Output the [X, Y] coordinate of the center of the cell containing the given text.  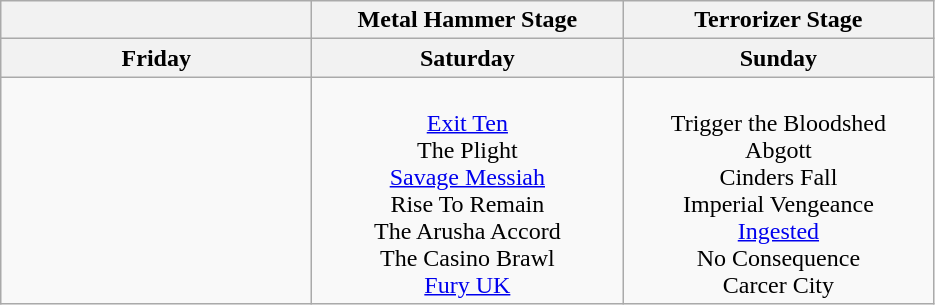
Exit Ten The Plight Savage Messiah Rise To Remain The Arusha Accord The Casino Brawl Fury UK [468, 190]
Friday [156, 58]
Sunday [778, 58]
Metal Hammer Stage [468, 20]
Trigger the Bloodshed Abgott Cinders Fall Imperial Vengeance Ingested No Consequence Carcer City [778, 190]
Saturday [468, 58]
Terrorizer Stage [778, 20]
